Locate the cell with the specified text and output its (x, y) center coordinate. 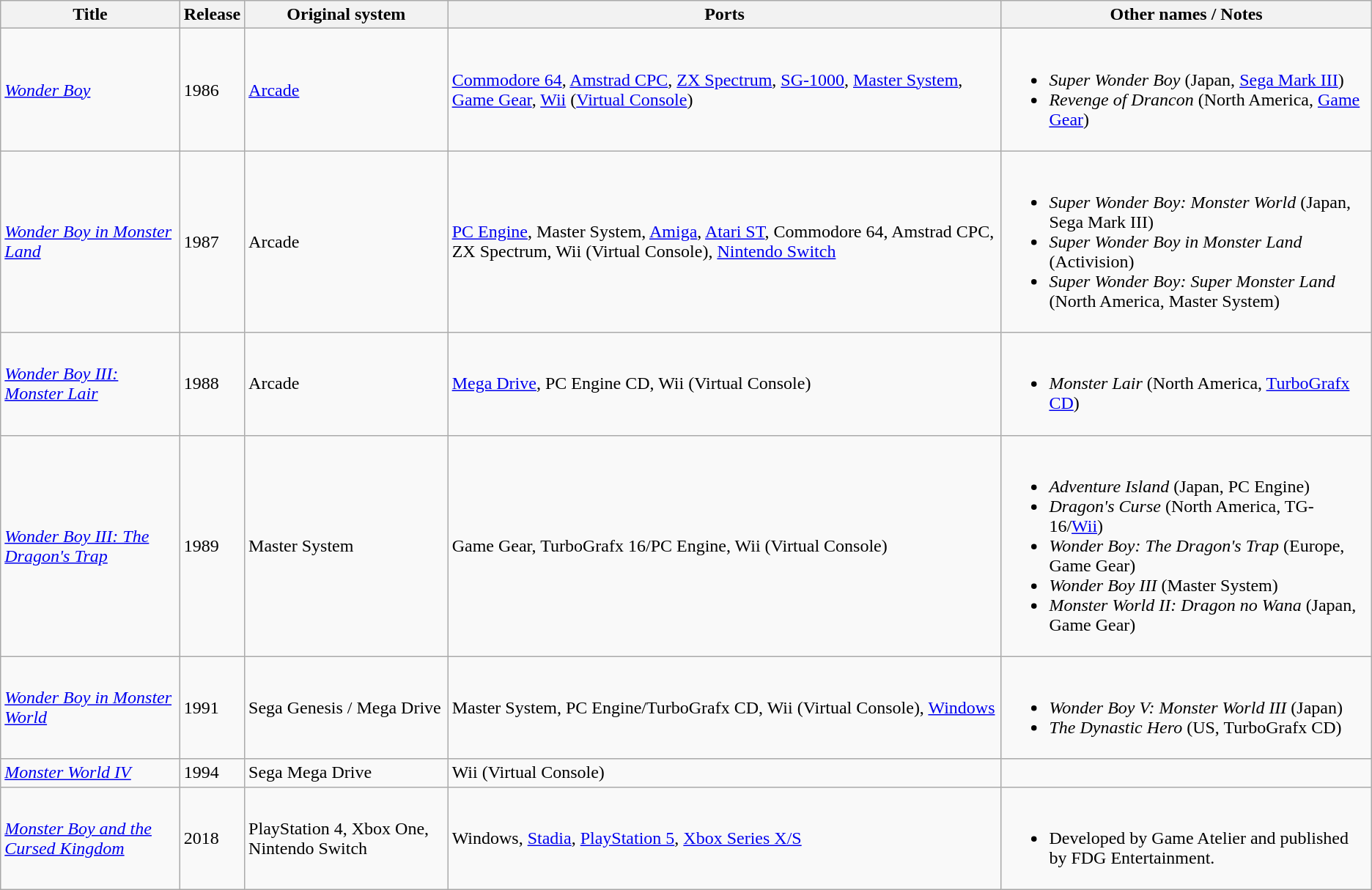
PC Engine, Master System, Amiga, Atari ST, Commodore 64, Amstrad CPC, ZX Spectrum, Wii (Virtual Console), Nintendo Switch (724, 242)
Mega Drive, PC Engine CD, Wii (Virtual Console) (724, 384)
Super Wonder Boy (Japan, Sega Mark III)Revenge of Drancon (North America, Game Gear) (1186, 89)
Wonder Boy in Monster World (90, 708)
Wonder Boy V: Monster World III (Japan)The Dynastic Hero (US, TurboGrafx CD) (1186, 708)
Monster Boy and the Cursed Kingdom (90, 838)
Title (90, 15)
1987 (212, 242)
Original system (347, 15)
Monster World IV (90, 773)
1988 (212, 384)
Wonder Boy III: Monster Lair (90, 384)
Sega Mega Drive (347, 773)
Wonder Boy III: The Dragon's Trap (90, 546)
1986 (212, 89)
Commodore 64, Amstrad CPC, ZX Spectrum, SG-1000, Master System, Game Gear, Wii (Virtual Console) (724, 89)
1989 (212, 546)
1991 (212, 708)
Monster Lair (North America, TurboGrafx CD) (1186, 384)
Master System, PC Engine/TurboGrafx CD, Wii (Virtual Console), Windows (724, 708)
Developed by Game Atelier and published by FDG Entertainment. (1186, 838)
Sega Genesis / Mega Drive (347, 708)
Windows, Stadia, PlayStation 5, Xbox Series X/S (724, 838)
PlayStation 4, Xbox One, Nintendo Switch (347, 838)
Release (212, 15)
Game Gear, TurboGrafx 16/PC Engine, Wii (Virtual Console) (724, 546)
Wii (Virtual Console) (724, 773)
Wonder Boy (90, 89)
2018 (212, 838)
Master System (347, 546)
Ports (724, 15)
Wonder Boy in Monster Land (90, 242)
1994 (212, 773)
Other names / Notes (1186, 15)
